Return [X, Y] of the center of cell containing provided text 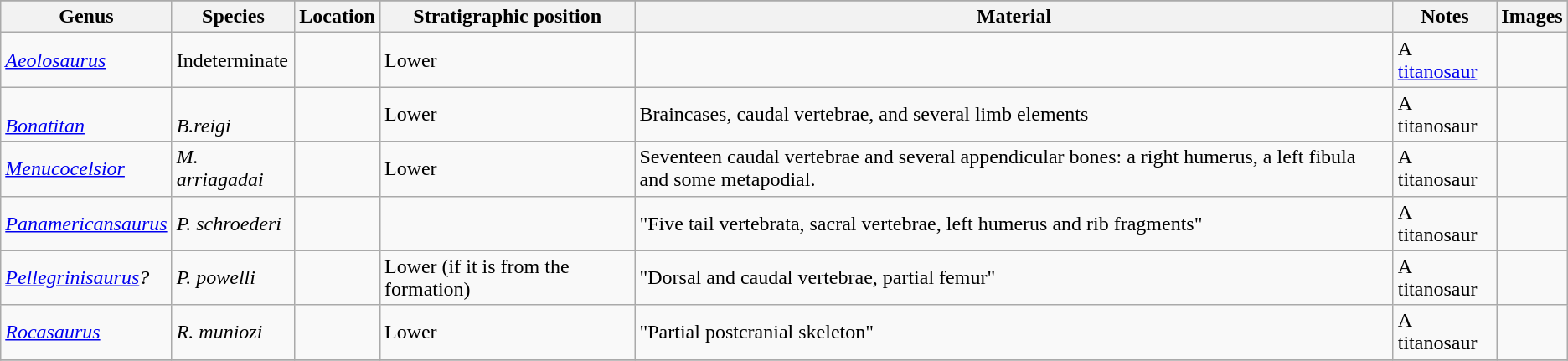
"Partial postcranial skeleton" [1014, 332]
Panamericansaurus [86, 223]
Rocasaurus [86, 332]
B.reigi [233, 114]
Images [1532, 17]
P. powelli [233, 278]
Aeolosaurus [86, 60]
M. arriagadai [233, 169]
P. schroederi [233, 223]
Stratigraphic position [507, 17]
Indeterminate [233, 60]
Pellegrinisaurus? [86, 278]
Braincases, caudal vertebrae, and several limb elements [1014, 114]
"Dorsal and caudal vertebrae, partial femur" [1014, 278]
Notes [1445, 17]
"Five tail vertebrata, sacral vertebrae, left humerus and rib fragments" [1014, 223]
Material [1014, 17]
Location [338, 17]
Menucocelsior [86, 169]
Lower (if it is from the formation) [507, 278]
Bonatitan [86, 114]
R. muniozi [233, 332]
Seventeen caudal vertebrae and several appendicular bones: a right humerus, a left fibula and some metapodial. [1014, 169]
Species [233, 17]
Genus [86, 17]
